Provide the (x, y) coordinate of the cell's center where the given text is located.  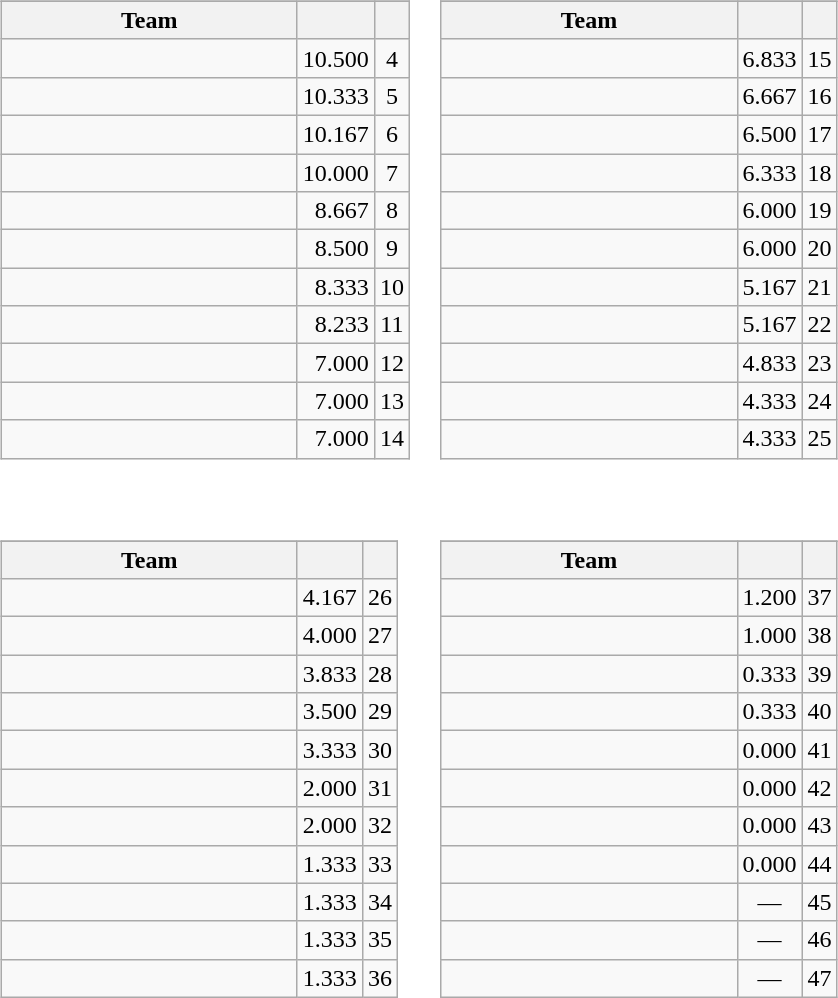
8.667 (336, 211)
3.500 (330, 712)
8.233 (336, 325)
25 (820, 439)
17 (820, 134)
16 (820, 96)
43 (820, 826)
30 (380, 750)
8.500 (336, 249)
4.167 (330, 598)
12 (392, 363)
29 (380, 712)
1.000 (770, 636)
33 (380, 864)
44 (820, 864)
24 (820, 401)
15 (820, 58)
11 (392, 325)
5 (392, 96)
40 (820, 712)
10.500 (336, 58)
22 (820, 325)
18 (820, 173)
26 (380, 598)
10.333 (336, 96)
39 (820, 674)
8.333 (336, 287)
6 (392, 134)
20 (820, 249)
47 (820, 978)
9 (392, 249)
3.333 (330, 750)
46 (820, 940)
38 (820, 636)
42 (820, 788)
27 (380, 636)
34 (380, 902)
13 (392, 401)
35 (380, 940)
6.500 (770, 134)
6.833 (770, 58)
31 (380, 788)
1.200 (770, 598)
45 (820, 902)
14 (392, 439)
23 (820, 363)
3.833 (330, 674)
7 (392, 173)
37 (820, 598)
28 (380, 674)
6.333 (770, 173)
10.167 (336, 134)
4.833 (770, 363)
32 (380, 826)
36 (380, 978)
10.000 (336, 173)
4.000 (330, 636)
8 (392, 211)
19 (820, 211)
41 (820, 750)
21 (820, 287)
10 (392, 287)
6.667 (770, 96)
4 (392, 58)
